Return (x, y) of the center of cell containing provided text 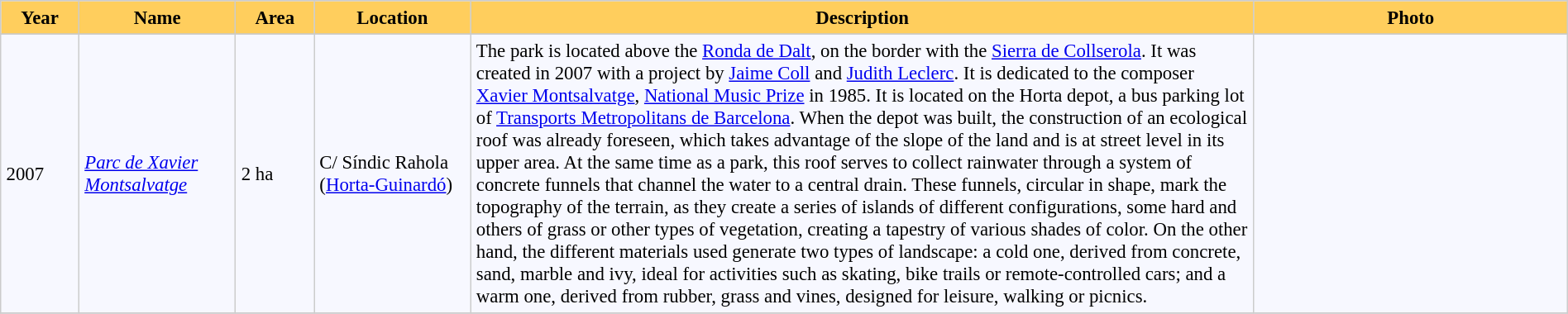
Area (275, 17)
2 ha (275, 174)
Description (862, 17)
Year (40, 17)
Parc de Xavier Montsalvatge (157, 174)
Name (157, 17)
Photo (1411, 17)
2007 (40, 174)
Location (392, 17)
C/ Síndic Rahola (Horta-Guinardó) (392, 174)
